From the cell containing the given text, extract its center point as (x, y) coordinate. 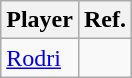
Player (40, 20)
Rodri (40, 58)
Ref. (104, 20)
